For the text-containing cell, return its midpoint in (x, y) coordinate format. 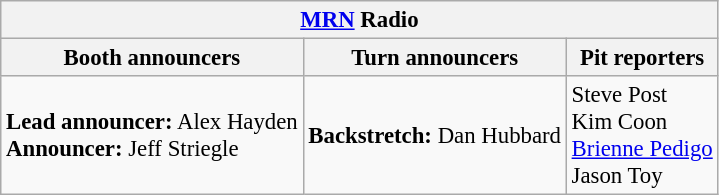
Backstretch: Dan Hubbard (434, 136)
Steve PostKim CoonBrienne PedigoJason Toy (642, 136)
Lead announcer: Alex HaydenAnnouncer: Jeff Striegle (152, 136)
Booth announcers (152, 58)
MRN Radio (360, 20)
Turn announcers (434, 58)
Pit reporters (642, 58)
